Detect which cell encompasses the target text, then output its [x, y] center coordinate. 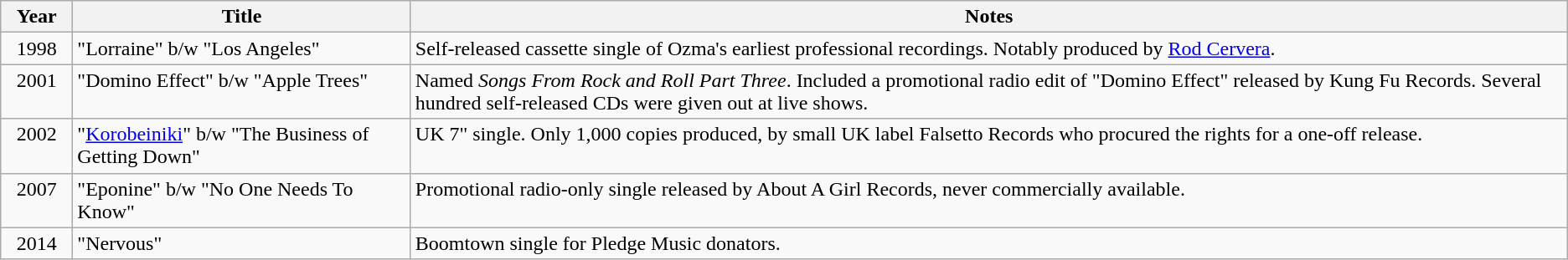
2001 [37, 92]
1998 [37, 48]
Notes [988, 17]
"Eponine" b/w "No One Needs To Know" [241, 201]
2014 [37, 243]
Year [37, 17]
2002 [37, 145]
"Domino Effect" b/w "Apple Trees" [241, 92]
Promotional radio-only single released by About A Girl Records, never commercially available. [988, 201]
Boomtown single for Pledge Music donators. [988, 243]
"Nervous" [241, 243]
Title [241, 17]
UK 7" single. Only 1,000 copies produced, by small UK label Falsetto Records who procured the rights for a one-off release. [988, 145]
"Lorraine" b/w "Los Angeles" [241, 48]
Self-released cassette single of Ozma's earliest professional recordings. Notably produced by Rod Cervera. [988, 48]
2007 [37, 201]
"Korobeiniki" b/w "The Business of Getting Down" [241, 145]
